For the text-containing cell, return its midpoint in [x, y] coordinate format. 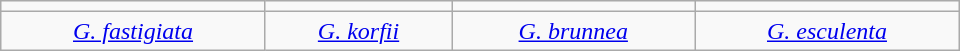
G. esculenta [828, 31]
G. brunnea [574, 31]
G. korfii [358, 31]
G. fastigiata [134, 31]
